Determine the [x, y] coordinate at the center of the cell enclosing the given text.  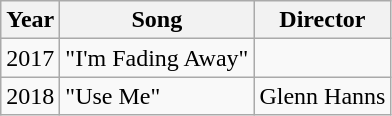
"I'm Fading Away" [157, 58]
"Use Me" [157, 96]
2017 [30, 58]
Director [322, 20]
Glenn Hanns [322, 96]
Year [30, 20]
2018 [30, 96]
Song [157, 20]
